Identify which cell holds the provided text, then report its (x, y) central coordinate. 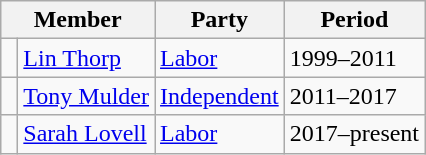
2011–2017 (354, 96)
Period (354, 20)
Tony Mulder (86, 96)
Party (220, 20)
Member (78, 20)
2017–present (354, 134)
Lin Thorp (86, 58)
Independent (220, 96)
Sarah Lovell (86, 134)
1999–2011 (354, 58)
